Extract the [x, y] coordinate from the center of the cell holding the provided text.  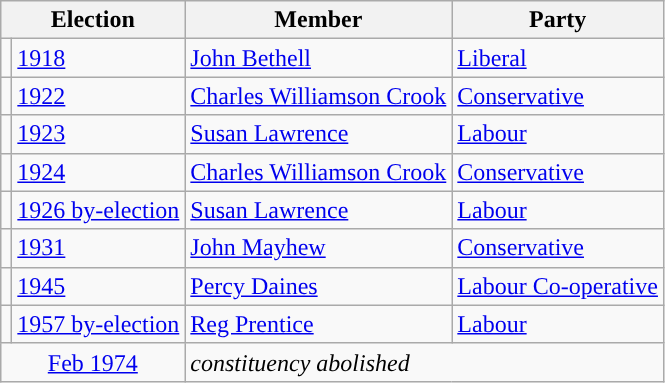
1922 [98, 96]
Party [558, 20]
constituency abolished [424, 362]
Liberal [558, 58]
John Mayhew [318, 248]
John Bethell [318, 58]
1918 [98, 58]
Election [93, 20]
1957 by-election [98, 324]
1945 [98, 286]
Percy Daines [318, 286]
1926 by-election [98, 210]
Member [318, 20]
1923 [98, 134]
Reg Prentice [318, 324]
Labour Co-operative [558, 286]
Feb 1974 [93, 362]
1931 [98, 248]
1924 [98, 172]
